Extract the [x, y] coordinate from the center of the cell holding the provided text.  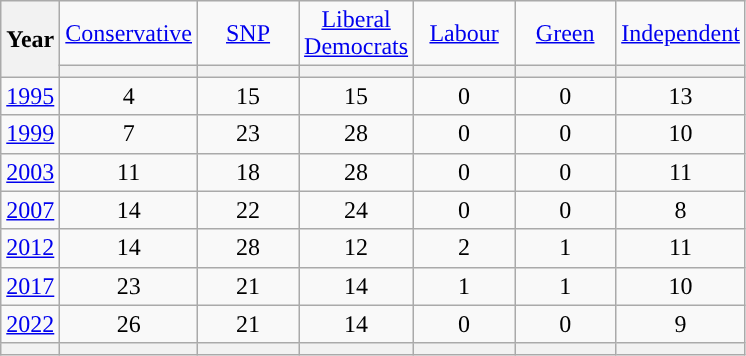
Green [566, 34]
24 [356, 210]
SNP [248, 34]
Independent [681, 34]
Labour [464, 34]
4 [129, 96]
Conservative [129, 34]
13 [681, 96]
2007 [30, 210]
2017 [30, 286]
22 [248, 210]
8 [681, 210]
Liberal Democrats [356, 34]
2022 [30, 324]
Year [30, 39]
1995 [30, 96]
12 [356, 248]
1999 [30, 134]
7 [129, 134]
26 [129, 324]
2012 [30, 248]
2003 [30, 172]
18 [248, 172]
2 [464, 248]
9 [681, 324]
